Capture the cell that displays the provided text and extract its [x, y] central coordinate. 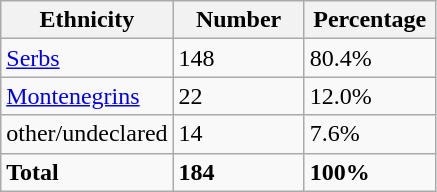
Percentage [370, 20]
184 [238, 172]
7.6% [370, 134]
Total [87, 172]
148 [238, 58]
Serbs [87, 58]
14 [238, 134]
80.4% [370, 58]
Number [238, 20]
Montenegrins [87, 96]
12.0% [370, 96]
22 [238, 96]
100% [370, 172]
other/undeclared [87, 134]
Ethnicity [87, 20]
